Capture the cell that displays the provided text and extract its [X, Y] central coordinate. 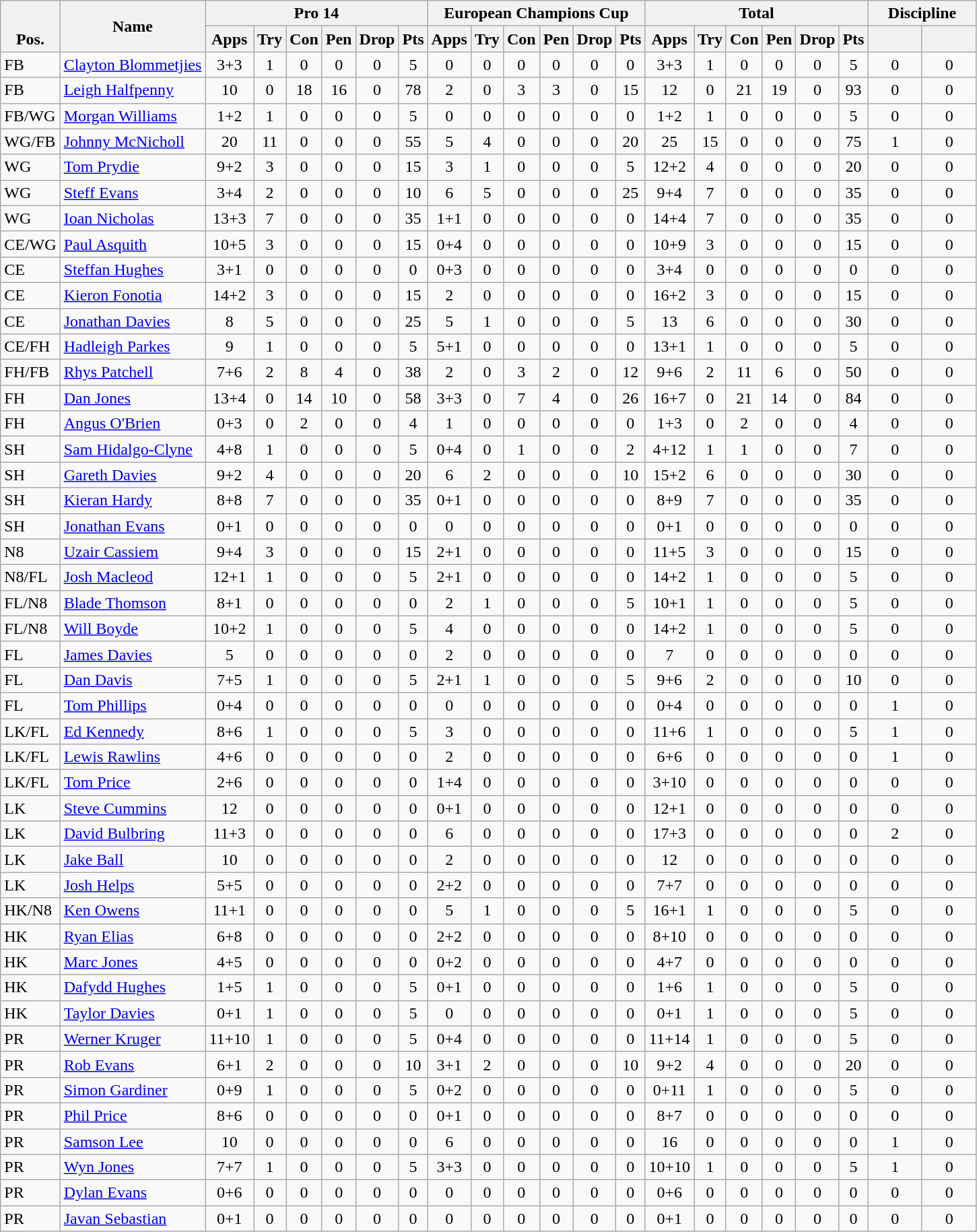
10+9 [669, 244]
6+1 [230, 1064]
7+6 [230, 372]
N8/FL [30, 577]
James Davies [133, 654]
18 [304, 90]
Lewis Rawlins [133, 757]
4+12 [669, 449]
Wyn Jones [133, 1167]
Dylan Evans [133, 1193]
50 [854, 372]
Ken Owens [133, 911]
12+2 [669, 167]
1+6 [669, 987]
Steve Cummins [133, 808]
Josh Helps [133, 885]
4+7 [669, 962]
Werner Kruger [133, 1039]
WG/FB [30, 141]
Name [133, 26]
Rob Evans [133, 1064]
Josh Macleod [133, 577]
Simon Gardiner [133, 1090]
Steff Evans [133, 193]
7+5 [230, 680]
Hadleigh Parkes [133, 347]
1+1 [449, 218]
Jonathan Davies [133, 321]
Ed Kennedy [133, 731]
Steffan Hughes [133, 269]
Pos. [30, 26]
Clayton Blommetjies [133, 65]
Total [757, 13]
Leigh Halfpenny [133, 90]
13 [669, 321]
Taylor Davies [133, 1013]
Johnny McNicholl [133, 141]
8+7 [669, 1115]
Morgan Williams [133, 116]
9 [230, 347]
Phil Price [133, 1115]
Ryan Elias [133, 936]
15+2 [669, 475]
19 [779, 90]
Jonathan Evans [133, 526]
Kieran Hardy [133, 500]
2+6 [230, 783]
Javan Sebastian [133, 1219]
Tom Phillips [133, 705]
17+3 [669, 834]
Jake Ball [133, 860]
N8 [30, 552]
Angus O'Brien [133, 424]
8+10 [669, 936]
10+1 [669, 603]
Ioan Nicholas [133, 218]
11+14 [669, 1039]
1+4 [449, 783]
5+1 [449, 347]
Samson Lee [133, 1142]
Discipline [922, 13]
8+9 [669, 500]
Marc Jones [133, 962]
6+6 [669, 757]
75 [854, 141]
58 [413, 398]
6+8 [230, 936]
Dafydd Hughes [133, 987]
16+1 [669, 911]
5+5 [230, 885]
10+10 [669, 1167]
93 [854, 90]
Blade Thomson [133, 603]
38 [413, 372]
CE/WG [30, 244]
11+5 [669, 552]
Kieron Fonotia [133, 295]
14+4 [669, 218]
FB/WG [30, 116]
European Champions Cup [536, 13]
Dan Davis [133, 680]
1+5 [230, 987]
8+8 [230, 500]
Dan Jones [133, 398]
4+8 [230, 449]
0+11 [669, 1090]
Sam Hidalgo-Clyne [133, 449]
13+3 [230, 218]
Tom Prydie [133, 167]
11+1 [230, 911]
16+7 [669, 398]
HK/N8 [30, 911]
10+2 [230, 628]
1+3 [669, 424]
84 [854, 398]
Paul Asquith [133, 244]
4+5 [230, 962]
FH/FB [30, 372]
Pro 14 [316, 13]
Tom Price [133, 783]
26 [630, 398]
78 [413, 90]
Rhys Patchell [133, 372]
55 [413, 141]
Will Boyde [133, 628]
3+10 [669, 783]
11+3 [230, 834]
Gareth Davies [133, 475]
0+9 [230, 1090]
CE/FH [30, 347]
4+6 [230, 757]
David Bulbring [133, 834]
16+2 [669, 295]
13+1 [669, 347]
11+10 [230, 1039]
13+4 [230, 398]
Uzair Cassiem [133, 552]
11+6 [669, 731]
10+5 [230, 244]
8+1 [230, 603]
